Identify which cell holds the provided text, then report its (x, y) central coordinate. 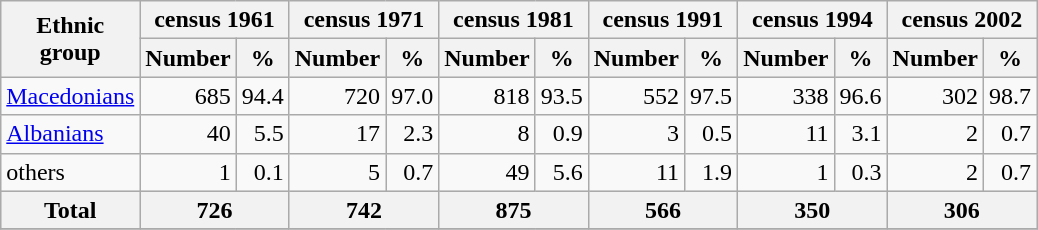
Macedonians (70, 96)
338 (786, 96)
8 (487, 134)
566 (662, 210)
96.6 (860, 96)
306 (962, 210)
685 (188, 96)
census 2002 (962, 20)
3.1 (860, 134)
2.3 (412, 134)
98.7 (1010, 96)
5 (337, 172)
17 (337, 134)
Ethnicgroup (70, 39)
94.4 (262, 96)
302 (935, 96)
720 (337, 96)
818 (487, 96)
742 (364, 210)
875 (514, 210)
census 1991 (662, 20)
0.5 (712, 134)
5.6 (562, 172)
40 (188, 134)
97.0 (412, 96)
3 (636, 134)
1.9 (712, 172)
Albanians (70, 134)
49 (487, 172)
0.3 (860, 172)
0.1 (262, 172)
census 1971 (364, 20)
others (70, 172)
census 1961 (214, 20)
census 1981 (514, 20)
97.5 (712, 96)
Total (70, 210)
census 1994 (812, 20)
726 (214, 210)
350 (812, 210)
0.9 (562, 134)
93.5 (562, 96)
5.5 (262, 134)
552 (636, 96)
